Extract the [X, Y] coordinate from the center of the cell holding the provided text.  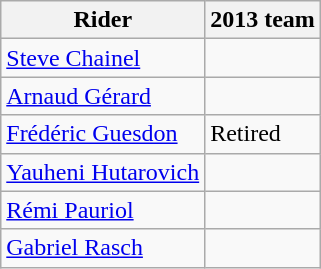
Steve Chainel [103, 58]
Rémi Pauriol [103, 210]
Frédéric Guesdon [103, 134]
Arnaud Gérard [103, 96]
Gabriel Rasch [103, 248]
Rider [103, 20]
Retired [263, 134]
Yauheni Hutarovich [103, 172]
2013 team [263, 20]
